Locate the cell with the specified text and output its [X, Y] center coordinate. 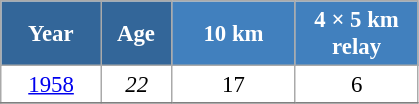
10 km [234, 34]
Year [52, 34]
1958 [52, 85]
4 × 5 km relay [356, 34]
17 [234, 85]
6 [356, 85]
Age [136, 34]
22 [136, 85]
